Return the [X, Y] coordinate for the center point of the cell that contains the specified text.  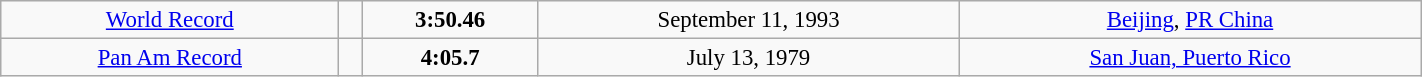
San Juan, Puerto Rico [1190, 58]
World Record [170, 20]
3:50.46 [450, 20]
Beijing, PR China [1190, 20]
September 11, 1993 [748, 20]
July 13, 1979 [748, 58]
4:05.7 [450, 58]
Pan Am Record [170, 58]
